Scan for the cell matching the given text and deliver its [x, y] coordinate at center. 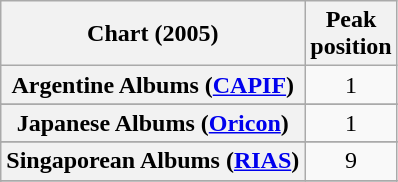
Japanese Albums (Oricon) [153, 123]
Chart (2005) [153, 34]
Peakposition [351, 34]
Argentine Albums (CAPIF) [153, 85]
9 [351, 161]
Singaporean Albums (RIAS) [153, 161]
